Find where the given text appears and provide that cell's center as [x, y] coordinate. 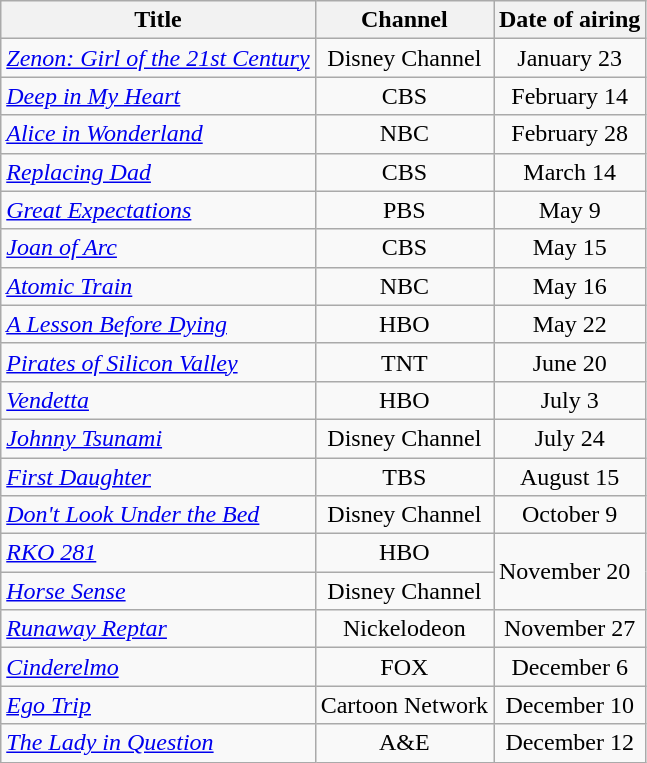
August 15 [570, 477]
Atomic Train [158, 286]
Cartoon Network [404, 705]
December 10 [570, 705]
November 27 [570, 629]
Great Expectations [158, 210]
Date of airing [570, 20]
The Lady in Question [158, 743]
Horse Sense [158, 591]
May 9 [570, 210]
July 3 [570, 400]
A&E [404, 743]
Channel [404, 20]
December 6 [570, 667]
PBS [404, 210]
Nickelodeon [404, 629]
May 22 [570, 324]
Runaway Reptar [158, 629]
July 24 [570, 438]
November 20 [570, 572]
February 14 [570, 96]
January 23 [570, 58]
FOX [404, 667]
Pirates of Silicon Valley [158, 362]
Zenon: Girl of the 21st Century [158, 58]
A Lesson Before Dying [158, 324]
TNT [404, 362]
First Daughter [158, 477]
Don't Look Under the Bed [158, 515]
December 12 [570, 743]
Deep in My Heart [158, 96]
Vendetta [158, 400]
RKO 281 [158, 553]
Ego Trip [158, 705]
Alice in Wonderland [158, 134]
February 28 [570, 134]
Title [158, 20]
May 15 [570, 248]
May 16 [570, 286]
March 14 [570, 172]
Joan of Arc [158, 248]
TBS [404, 477]
Johnny Tsunami [158, 438]
Cinderelmo [158, 667]
June 20 [570, 362]
October 9 [570, 515]
Replacing Dad [158, 172]
